Capture the cell that displays the provided text and extract its (x, y) central coordinate. 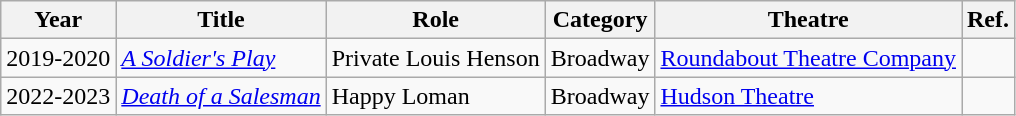
2019-2020 (58, 58)
Year (58, 20)
Private Louis Henson (436, 58)
Happy Loman (436, 96)
Role (436, 20)
A Soldier's Play (221, 58)
Hudson Theatre (808, 96)
2022-2023 (58, 96)
Theatre (808, 20)
Ref. (988, 20)
Title (221, 20)
Category (600, 20)
Roundabout Theatre Company (808, 58)
Death of a Salesman (221, 96)
